Search for the cell housing the specified text and yield its (x, y) center coordinate. 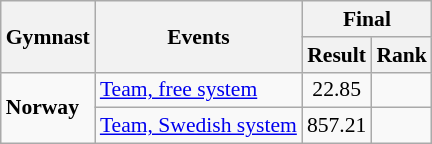
Final (367, 19)
857.21 (336, 126)
Events (198, 36)
Norway (48, 108)
22.85 (336, 90)
Team, Swedish system (198, 126)
Team, free system (198, 90)
Rank (402, 55)
Gymnast (48, 36)
Result (336, 55)
